Search for the cell housing the specified text and yield its [X, Y] center coordinate. 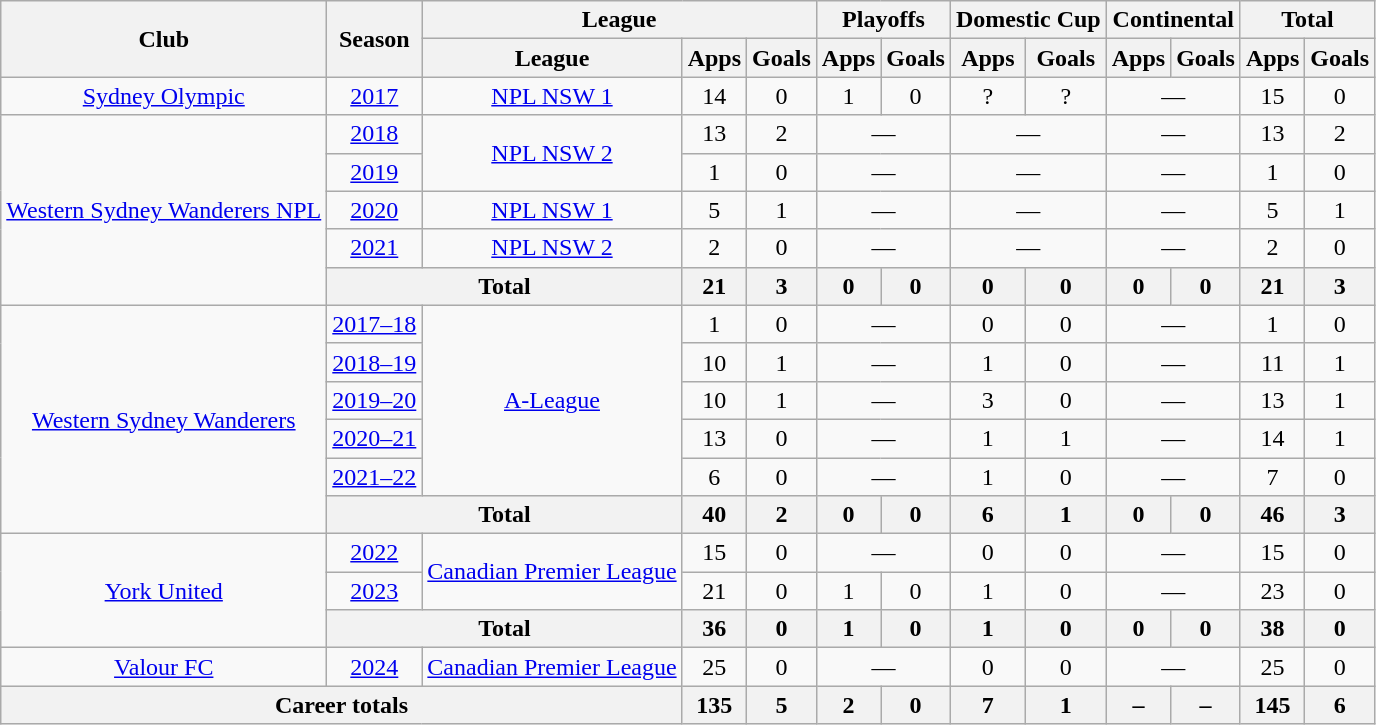
2020–21 [374, 438]
Western Sydney Wanderers NPL [164, 210]
2024 [374, 667]
York United [164, 591]
Domestic Cup [1028, 20]
2018 [374, 134]
23 [1272, 591]
2022 [374, 553]
2019–20 [374, 400]
2017 [374, 96]
40 [714, 515]
145 [1272, 705]
2020 [374, 210]
46 [1272, 515]
2019 [374, 172]
Western Sydney Wanderers [164, 419]
Season [374, 39]
135 [714, 705]
Playoffs [883, 20]
Valour FC [164, 667]
Club [164, 39]
38 [1272, 629]
11 [1272, 362]
2021–22 [374, 477]
36 [714, 629]
2017–18 [374, 324]
2023 [374, 591]
Sydney Olympic [164, 96]
A-League [552, 400]
Continental [1173, 20]
2018–19 [374, 362]
2021 [374, 248]
Career totals [342, 705]
